Provide the [X, Y] coordinate of the cell's center where the given text is located.  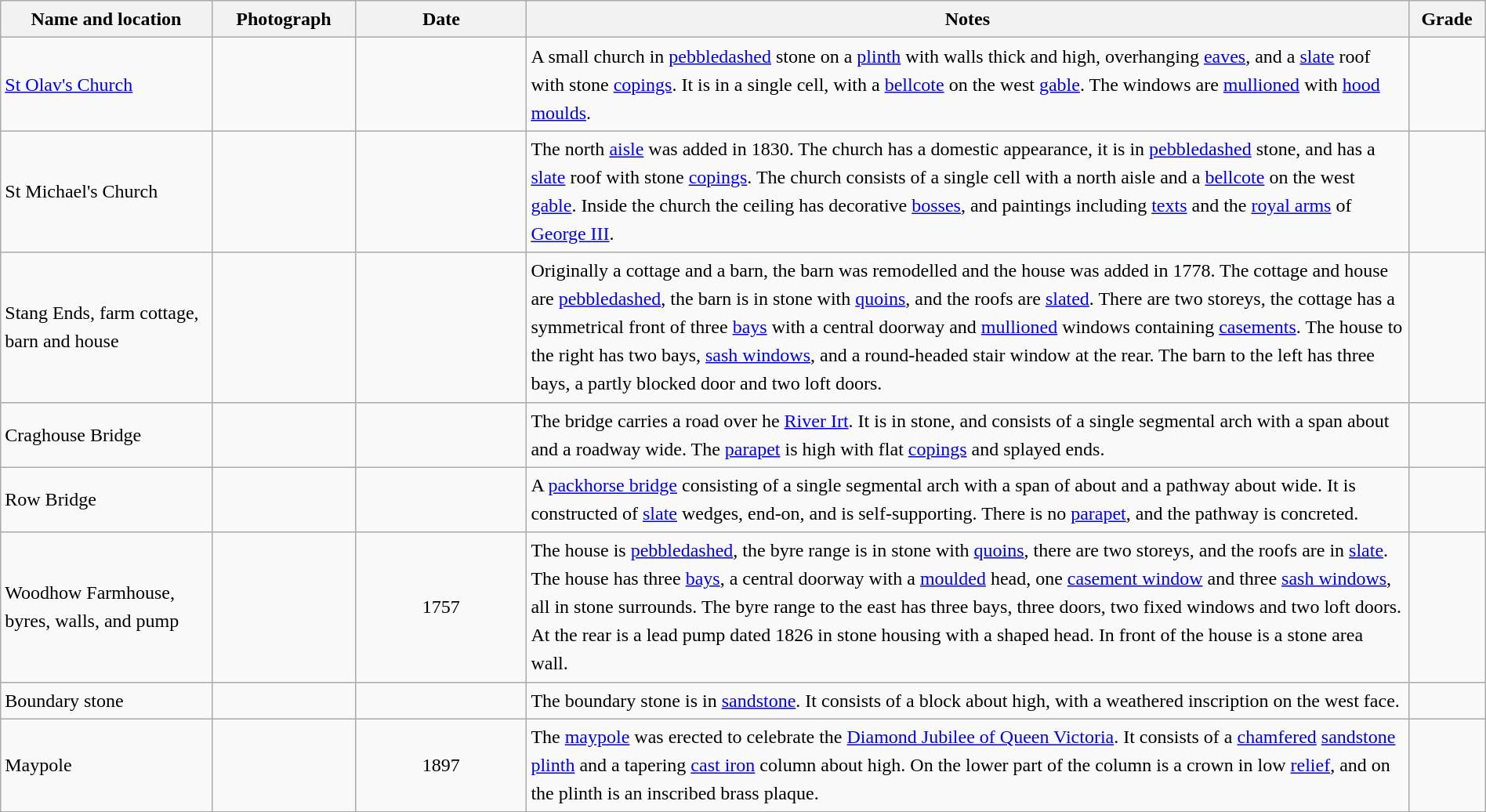
Date [441, 19]
Woodhow Farmhouse,byres, walls, and pump [107, 607]
Row Bridge [107, 500]
Stang Ends, farm cottage,barn and house [107, 328]
1897 [441, 765]
Maypole [107, 765]
Notes [967, 19]
Boundary stone [107, 701]
The boundary stone is in sandstone. It consists of a block about high, with a weathered inscription on the west face. [967, 701]
St Michael's Church [107, 191]
St Olav's Church [107, 85]
Craghouse Bridge [107, 434]
1757 [441, 607]
Name and location [107, 19]
Photograph [284, 19]
Grade [1447, 19]
